For the text-containing cell, return its midpoint in (X, Y) coordinate format. 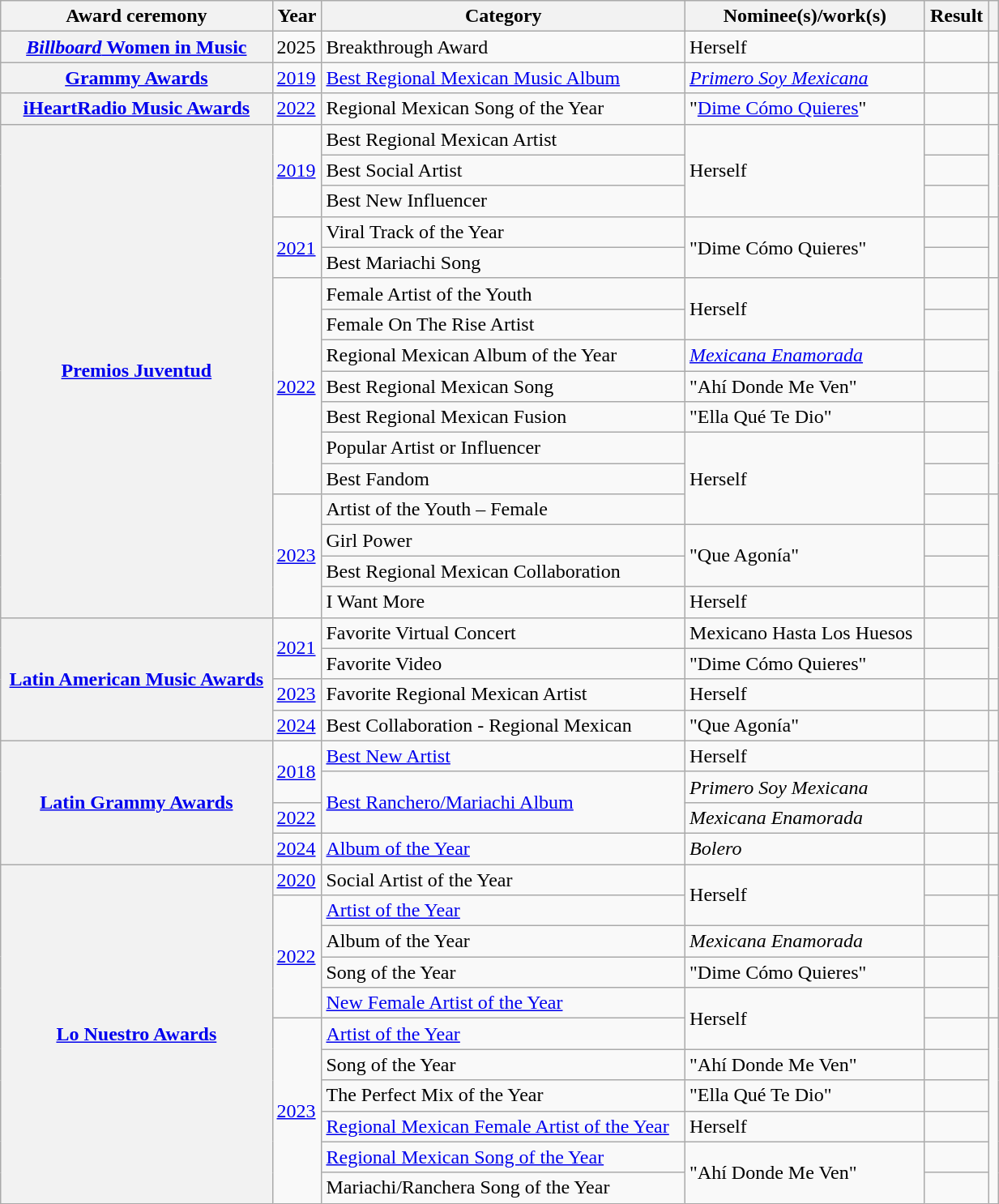
Viral Track of the Year (504, 232)
Latin American Music Awards (136, 679)
Premios Juventud (136, 371)
2018 (297, 771)
Best Ranchero/Mariachi Album (504, 802)
Grammy Awards (136, 78)
Social Artist of the Year (504, 879)
Best Fandom (504, 479)
Year (297, 16)
Best Regional Mexican Fusion (504, 417)
I Want More (504, 602)
Billboard Women in Music (136, 47)
Best Social Artist (504, 170)
Mexicano Hasta Los Huesos (805, 633)
Best Regional Mexican Collaboration (504, 571)
Best Collaboration - Regional Mexican (504, 725)
Nominee(s)/work(s) (805, 16)
Best Mariachi Song (504, 263)
Favorite Virtual Concert (504, 633)
Bolero (805, 848)
Female Artist of the Youth (504, 293)
Best New Artist (504, 756)
The Perfect Mix of the Year (504, 1095)
Best New Influencer (504, 201)
Category (504, 16)
Regional Mexican Album of the Year (504, 355)
Favorite Video (504, 664)
Regional Mexican Female Artist of the Year (504, 1126)
Girl Power (504, 540)
Artist of the Youth – Female (504, 510)
Latin Grammy Awards (136, 802)
Favorite Regional Mexican Artist (504, 694)
Popular Artist or Influencer (504, 448)
Lo Nuestro Awards (136, 1034)
iHeartRadio Music Awards (136, 109)
Best Regional Mexican Music Album (504, 78)
Female On The Rise Artist (504, 324)
Result (956, 16)
New Female Artist of the Year (504, 1003)
2025 (297, 47)
Breakthrough Award (504, 47)
2020 (297, 879)
Mariachi/Ranchera Song of the Year (504, 1188)
Best Regional Mexican Artist (504, 139)
Best Regional Mexican Song (504, 386)
Award ceremony (136, 16)
